From the cell containing the given text, extract its center point as (X, Y) coordinate. 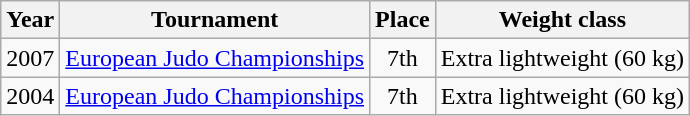
Year (30, 20)
2004 (30, 96)
2007 (30, 58)
Place (403, 20)
Tournament (215, 20)
Weight class (562, 20)
